Find where the given text appears and provide that cell's center as [X, Y] coordinate. 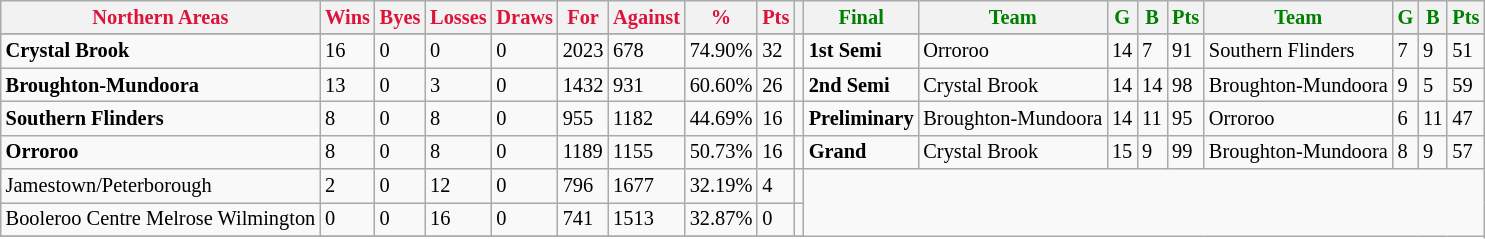
5 [1432, 85]
91 [1186, 51]
678 [646, 51]
1155 [646, 152]
Booleroo Centre Melrose Wilmington [160, 219]
32 [776, 51]
741 [583, 219]
931 [646, 85]
50.73% [722, 152]
2nd Semi [862, 85]
Losses [458, 17]
47 [1466, 118]
74.90% [722, 51]
1677 [646, 186]
51 [1466, 51]
12 [458, 186]
Against [646, 17]
2 [348, 186]
Draws [525, 17]
Final [862, 17]
98 [1186, 85]
1189 [583, 152]
Byes [400, 17]
Jamestown/Peterborough [160, 186]
59 [1466, 85]
796 [583, 186]
6 [1406, 118]
1st Semi [862, 51]
Grand [862, 152]
32.19% [722, 186]
13 [348, 85]
Preliminary [862, 118]
44.69% [722, 118]
955 [583, 118]
32.87% [722, 219]
2023 [583, 51]
26 [776, 85]
57 [1466, 152]
95 [1186, 118]
60.60% [722, 85]
3 [458, 85]
1432 [583, 85]
99 [1186, 152]
Northern Areas [160, 17]
1513 [646, 219]
Wins [348, 17]
% [722, 17]
For [583, 17]
15 [1122, 152]
4 [776, 186]
1182 [646, 118]
